Extract the [X, Y] coordinate from the center of the cell holding the provided text.  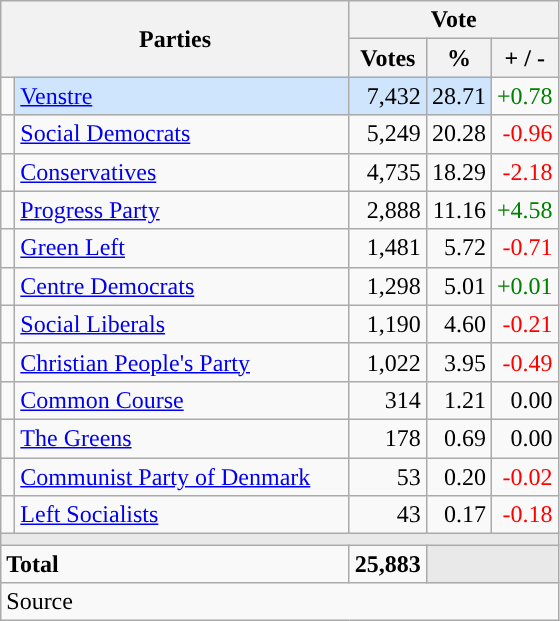
Christian People's Party [182, 362]
-0.71 [524, 248]
5.72 [458, 248]
0.17 [458, 515]
Vote [454, 20]
1,022 [388, 362]
1,298 [388, 286]
Common Course [182, 400]
-0.21 [524, 324]
7,432 [388, 96]
-0.02 [524, 477]
Social Democrats [182, 134]
5,249 [388, 134]
-0.96 [524, 134]
20.28 [458, 134]
43 [388, 515]
4,735 [388, 172]
11.16 [458, 210]
Conservatives [182, 172]
-0.18 [524, 515]
5.01 [458, 286]
Green Left [182, 248]
1.21 [458, 400]
18.29 [458, 172]
178 [388, 438]
Source [280, 602]
-2.18 [524, 172]
+0.01 [524, 286]
+ / - [524, 58]
1,481 [388, 248]
4.60 [458, 324]
Venstre [182, 96]
Social Liberals [182, 324]
314 [388, 400]
Progress Party [182, 210]
0.69 [458, 438]
% [458, 58]
28.71 [458, 96]
+4.58 [524, 210]
-0.49 [524, 362]
Parties [176, 39]
The Greens [182, 438]
3.95 [458, 362]
53 [388, 477]
Left Socialists [182, 515]
Votes [388, 58]
Communist Party of Denmark [182, 477]
+0.78 [524, 96]
2,888 [388, 210]
0.20 [458, 477]
Total [176, 564]
25,883 [388, 564]
1,190 [388, 324]
Centre Democrats [182, 286]
